Search for the cell housing the specified text and yield its [X, Y] center coordinate. 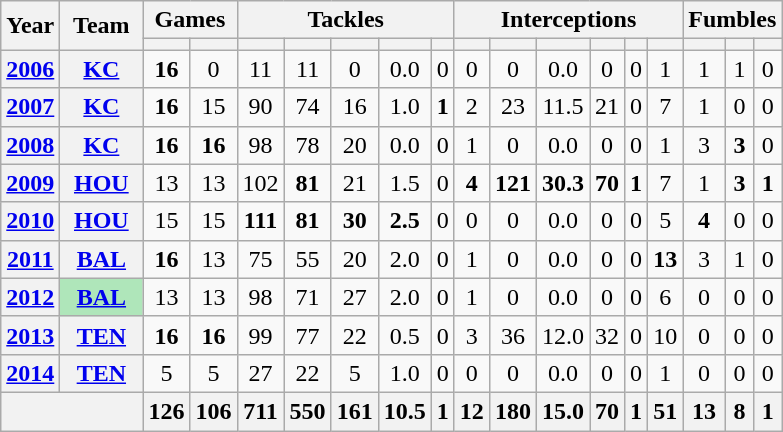
Games [190, 20]
Year [30, 26]
12 [472, 411]
126 [166, 411]
99 [260, 335]
2014 [30, 373]
550 [308, 411]
2010 [30, 221]
10.5 [404, 411]
2011 [30, 259]
2 [472, 107]
2.5 [404, 221]
12.0 [562, 335]
55 [308, 259]
Team [102, 26]
711 [260, 411]
2007 [30, 107]
Interceptions [568, 20]
161 [354, 411]
75 [260, 259]
8 [739, 411]
2006 [30, 69]
1.5 [404, 183]
2009 [30, 183]
51 [666, 411]
Fumbles [732, 20]
102 [260, 183]
0.5 [404, 335]
30 [354, 221]
2013 [30, 335]
77 [308, 335]
106 [214, 411]
36 [512, 335]
Tackles [346, 20]
71 [308, 297]
10 [666, 335]
2012 [30, 297]
180 [512, 411]
111 [260, 221]
32 [608, 335]
23 [512, 107]
6 [666, 297]
2008 [30, 145]
30.3 [562, 183]
11.5 [562, 107]
90 [260, 107]
121 [512, 183]
74 [308, 107]
78 [308, 145]
15.0 [562, 411]
